Output the [X, Y] coordinate of the center of the cell containing the given text.  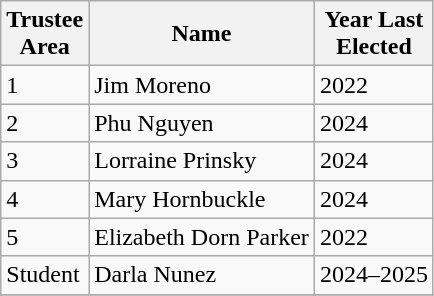
Jim Moreno [202, 85]
5 [45, 237]
3 [45, 161]
Student [45, 275]
2 [45, 123]
1 [45, 85]
TrusteeArea [45, 34]
Darla Nunez [202, 275]
2024–2025 [374, 275]
Name [202, 34]
Year LastElected [374, 34]
4 [45, 199]
Lorraine Prinsky [202, 161]
Elizabeth Dorn Parker [202, 237]
Phu Nguyen [202, 123]
Mary Hornbuckle [202, 199]
